Output the [X, Y] coordinate of the center of the cell containing the given text.  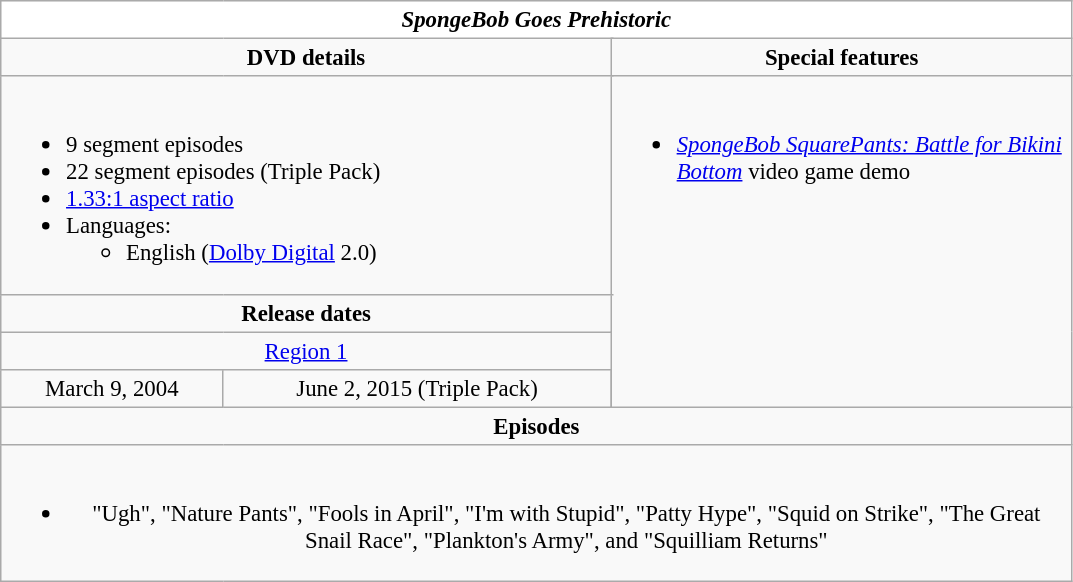
June 2, 2015 (Triple Pack) [418, 388]
SpongeBob Goes Prehistoric [536, 20]
Region 1 [306, 351]
SpongeBob SquarePants: Battle for Bikini Bottom video game demo [842, 242]
DVD details [306, 58]
Release dates [306, 313]
March 9, 2004 [112, 388]
9 segment episodes22 segment episodes (Triple Pack)1.33:1 aspect ratioLanguages:English (Dolby Digital 2.0) [306, 185]
Special features [842, 58]
Episodes [536, 426]
